For the text-containing cell, return its midpoint in [x, y] coordinate format. 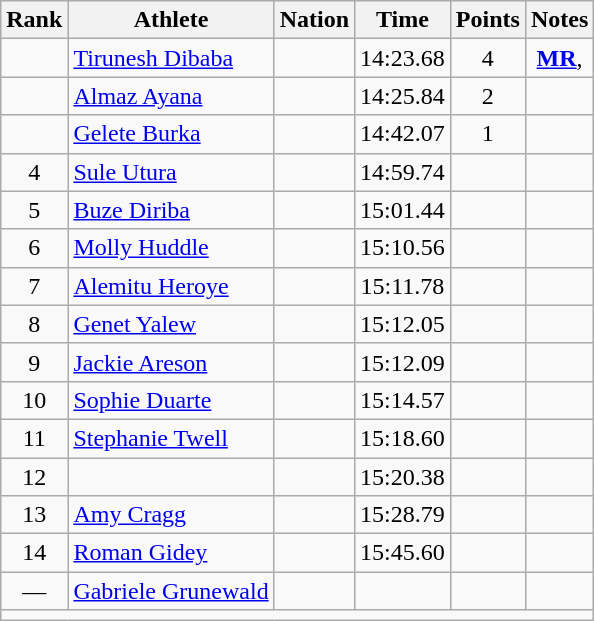
Buze Diriba [171, 210]
15:20.38 [403, 477]
15:01.44 [403, 210]
10 [34, 400]
2 [488, 96]
14:59.74 [403, 172]
MR, [559, 58]
Jackie Areson [171, 362]
8 [34, 324]
Tirunesh Dibaba [171, 58]
Amy Cragg [171, 515]
1 [488, 134]
13 [34, 515]
15:12.05 [403, 324]
14:42.07 [403, 134]
Molly Huddle [171, 248]
5 [34, 210]
Almaz Ayana [171, 96]
15:45.60 [403, 553]
15:11.78 [403, 286]
Sophie Duarte [171, 400]
Stephanie Twell [171, 438]
Gabriele Grunewald [171, 591]
9 [34, 362]
Rank [34, 20]
Notes [559, 20]
— [34, 591]
15:12.09 [403, 362]
15:18.60 [403, 438]
Points [488, 20]
Sule Utura [171, 172]
Nation [314, 20]
14:23.68 [403, 58]
7 [34, 286]
15:14.57 [403, 400]
Time [403, 20]
14:25.84 [403, 96]
15:10.56 [403, 248]
11 [34, 438]
14 [34, 553]
15:28.79 [403, 515]
Gelete Burka [171, 134]
6 [34, 248]
Alemitu Heroye [171, 286]
Roman Gidey [171, 553]
Genet Yalew [171, 324]
Athlete [171, 20]
12 [34, 477]
